From the cell containing the given text, extract its center point as [x, y] coordinate. 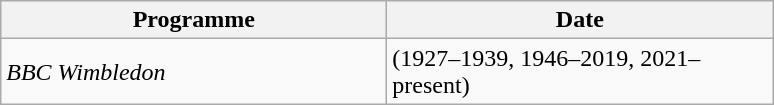
(1927–1939, 1946–2019, 2021–present) [580, 72]
BBC Wimbledon [194, 72]
Date [580, 20]
Programme [194, 20]
